For the text-containing cell, return its midpoint in (X, Y) coordinate format. 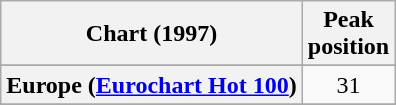
Chart (1997) (152, 34)
31 (348, 85)
Europe (Eurochart Hot 100) (152, 85)
Peakposition (348, 34)
